Provide the (x, y) coordinate of the cell's center where the given text is located.  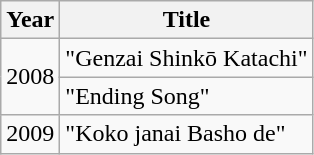
"Koko janai Basho de" (186, 134)
2009 (30, 134)
2008 (30, 77)
"Ending Song" (186, 96)
"Genzai Shinkō Katachi" (186, 58)
Title (186, 20)
Year (30, 20)
